Return the (x, y) coordinate for the center point of the cell that contains the specified text.  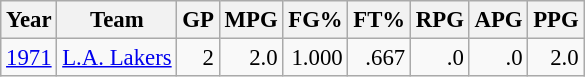
MPG (251, 20)
1.000 (316, 58)
Year (29, 20)
L.A. Lakers (117, 58)
APG (498, 20)
Team (117, 20)
FG% (316, 20)
PPG (556, 20)
RPG (440, 20)
FT% (380, 20)
.667 (380, 58)
GP (198, 20)
2 (198, 58)
1971 (29, 58)
